Return [x, y] of the center of cell containing provided text 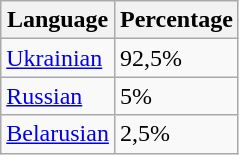
Belarusian [58, 134]
Percentage [176, 20]
Russian [58, 96]
Ukrainian [58, 58]
92,5% [176, 58]
5% [176, 96]
Language [58, 20]
2,5% [176, 134]
